Return (X, Y) of the center of cell containing provided text 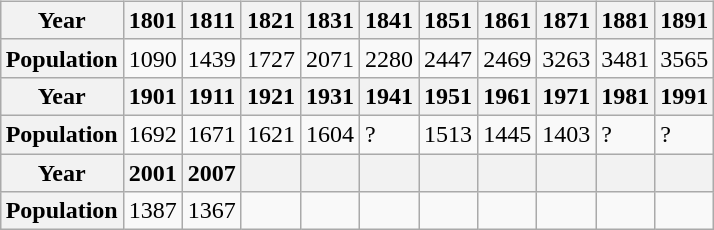
1901 (152, 96)
1931 (330, 96)
1811 (212, 20)
1513 (448, 134)
1991 (684, 96)
2071 (330, 58)
1941 (388, 96)
1961 (508, 96)
1981 (626, 96)
1891 (684, 20)
1439 (212, 58)
2280 (388, 58)
1445 (508, 134)
1090 (152, 58)
1403 (566, 134)
1604 (330, 134)
2001 (152, 173)
1841 (388, 20)
1367 (212, 211)
3263 (566, 58)
1727 (270, 58)
1831 (330, 20)
1921 (270, 96)
2447 (448, 58)
3481 (626, 58)
1692 (152, 134)
2469 (508, 58)
1671 (212, 134)
1971 (566, 96)
1801 (152, 20)
1387 (152, 211)
1621 (270, 134)
1881 (626, 20)
1911 (212, 96)
3565 (684, 58)
1951 (448, 96)
1821 (270, 20)
1861 (508, 20)
2007 (212, 173)
1851 (448, 20)
1871 (566, 20)
